Detect which cell encompasses the target text, then output its (X, Y) center coordinate. 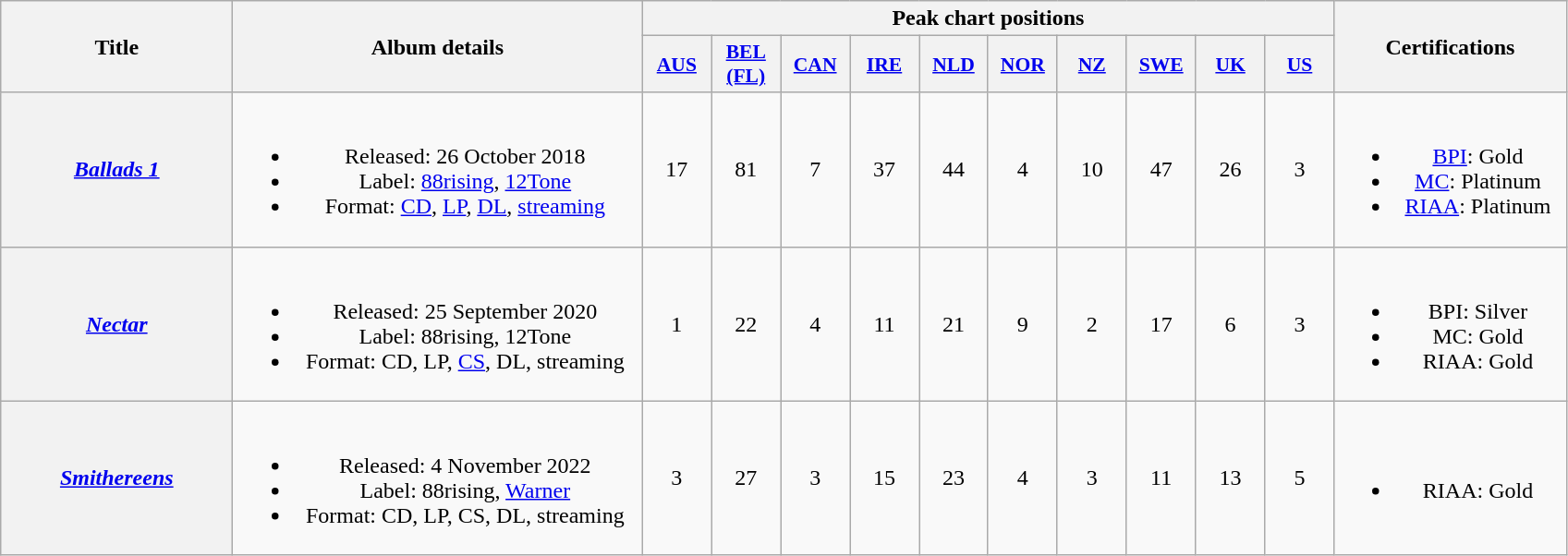
IRE (885, 65)
1 (676, 323)
22 (747, 323)
10 (1092, 170)
81 (747, 170)
Released: 25 September 2020Label: 88rising, 12ToneFormat: CD, LP, CS, DL, streaming (438, 323)
6 (1231, 323)
US (1299, 65)
NZ (1092, 65)
9 (1022, 323)
BPI: GoldMC: PlatinumRIAA: Platinum (1451, 170)
27 (747, 478)
SWE (1161, 65)
NOR (1022, 65)
RIAA: Gold (1451, 478)
2 (1092, 323)
37 (885, 170)
BPI: SilverMC: GoldRIAA: Gold (1451, 323)
26 (1231, 170)
Released: 26 October 2018Label: 88rising, 12ToneFormat: CD, LP, DL, streaming (438, 170)
AUS (676, 65)
BEL(FL) (747, 65)
15 (885, 478)
CAN (815, 65)
5 (1299, 478)
21 (954, 323)
UK (1231, 65)
Smithereens (116, 478)
7 (815, 170)
NLD (954, 65)
13 (1231, 478)
Ballads 1 (116, 170)
Title (116, 46)
23 (954, 478)
Released: 4 November 2022Label: 88rising, WarnerFormat: CD, LP, CS, DL, streaming (438, 478)
Certifications (1451, 46)
Nectar (116, 323)
44 (954, 170)
Peak chart positions (989, 18)
Album details (438, 46)
47 (1161, 170)
